Find where the given text appears and provide that cell's center as [x, y] coordinate. 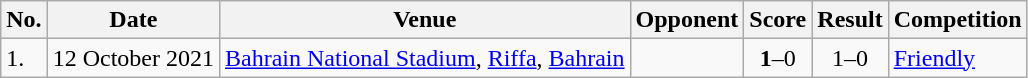
No. [24, 20]
Score [778, 20]
Result [850, 20]
12 October 2021 [133, 58]
Opponent [687, 20]
1. [24, 58]
Date [133, 20]
Venue [426, 20]
Bahrain National Stadium, Riffa, Bahrain [426, 58]
Competition [958, 20]
Friendly [958, 58]
